Identify which cell holds the provided text, then report its (x, y) central coordinate. 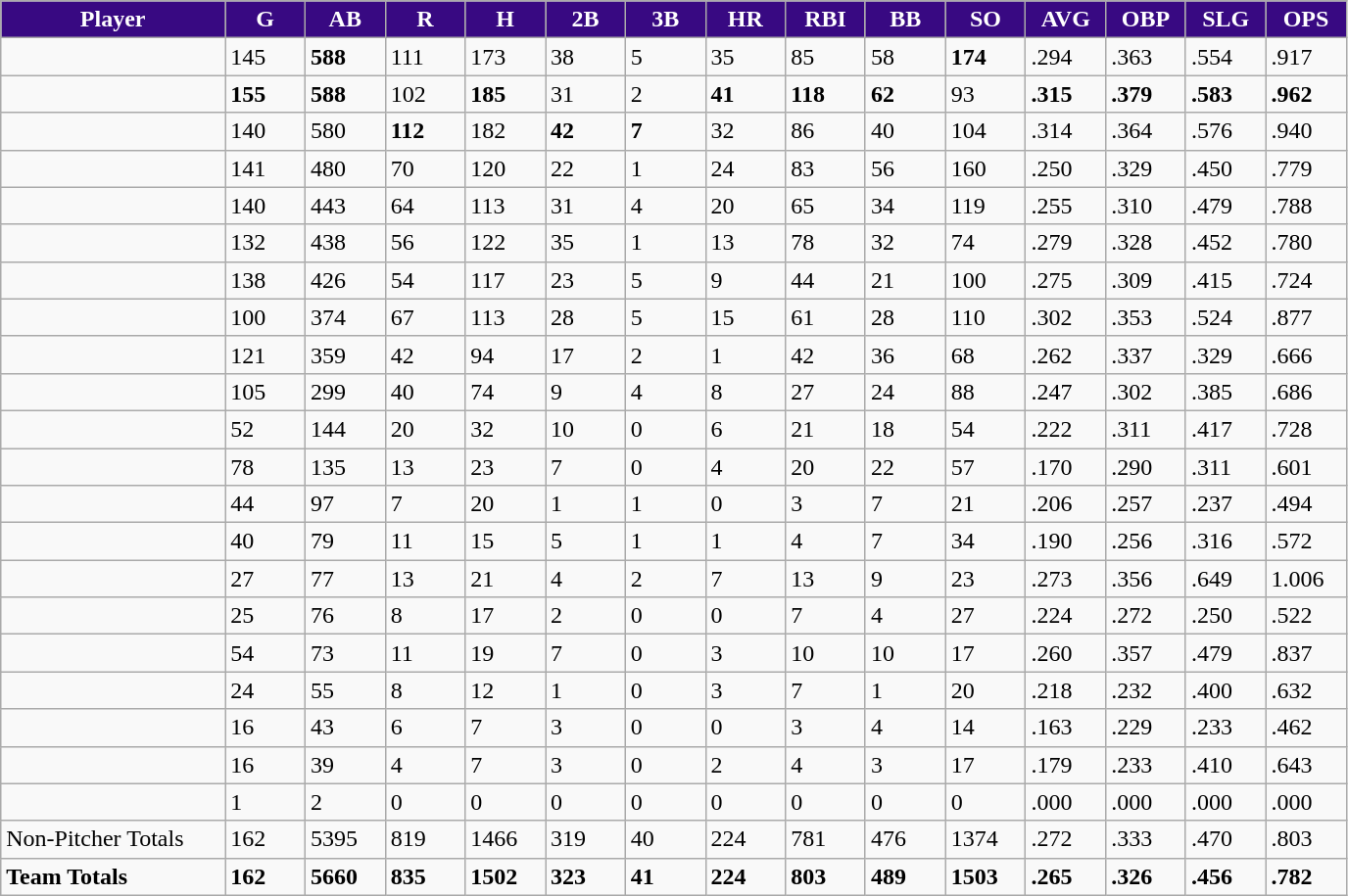
118 (826, 94)
.724 (1306, 280)
93 (986, 94)
.494 (1306, 504)
55 (345, 690)
18 (905, 429)
.353 (1146, 317)
476 (905, 839)
155 (265, 94)
.415 (1226, 280)
.314 (1066, 131)
.326 (1146, 876)
3B (665, 20)
70 (425, 168)
94 (505, 354)
489 (905, 876)
14 (986, 728)
112 (425, 131)
.310 (1146, 206)
.450 (1226, 168)
323 (586, 876)
97 (345, 504)
.554 (1226, 57)
.632 (1306, 690)
.232 (1146, 690)
HR (746, 20)
57 (986, 467)
5660 (345, 876)
.417 (1226, 429)
.190 (1066, 542)
110 (986, 317)
64 (425, 206)
.333 (1146, 839)
.229 (1146, 728)
1466 (505, 839)
803 (826, 876)
.363 (1146, 57)
.316 (1226, 542)
.877 (1306, 317)
120 (505, 168)
.572 (1306, 542)
79 (345, 542)
.262 (1066, 354)
.940 (1306, 131)
.782 (1306, 876)
.357 (1146, 653)
61 (826, 317)
141 (265, 168)
5395 (345, 839)
2B (586, 20)
R (425, 20)
.315 (1066, 94)
111 (425, 57)
AB (345, 20)
.410 (1226, 765)
RBI (826, 20)
.273 (1066, 579)
.400 (1226, 690)
480 (345, 168)
438 (345, 243)
.601 (1306, 467)
.265 (1066, 876)
138 (265, 280)
145 (265, 57)
OBP (1146, 20)
19 (505, 653)
132 (265, 243)
.379 (1146, 94)
121 (265, 354)
135 (345, 467)
38 (586, 57)
52 (265, 429)
819 (425, 839)
AVG (1066, 20)
580 (345, 131)
SLG (1226, 20)
.356 (1146, 579)
104 (986, 131)
173 (505, 57)
.788 (1306, 206)
73 (345, 653)
83 (826, 168)
.170 (1066, 467)
1502 (505, 876)
.456 (1226, 876)
OPS (1306, 20)
BB (905, 20)
.255 (1066, 206)
86 (826, 131)
.218 (1066, 690)
39 (345, 765)
1503 (986, 876)
.385 (1226, 392)
.179 (1066, 765)
299 (345, 392)
119 (986, 206)
Team Totals (114, 876)
1.006 (1306, 579)
.237 (1226, 504)
.780 (1306, 243)
.962 (1306, 94)
.452 (1226, 243)
.583 (1226, 94)
25 (265, 616)
36 (905, 354)
.649 (1226, 579)
1374 (986, 839)
.309 (1146, 280)
.522 (1306, 616)
.576 (1226, 131)
77 (345, 579)
443 (345, 206)
43 (345, 728)
781 (826, 839)
185 (505, 94)
117 (505, 280)
.779 (1306, 168)
.328 (1146, 243)
G (265, 20)
.256 (1146, 542)
.917 (1306, 57)
88 (986, 392)
.462 (1306, 728)
.470 (1226, 839)
.206 (1066, 504)
.837 (1306, 653)
122 (505, 243)
76 (345, 616)
67 (425, 317)
85 (826, 57)
.643 (1306, 765)
105 (265, 392)
.224 (1066, 616)
319 (586, 839)
.728 (1306, 429)
.524 (1226, 317)
374 (345, 317)
.222 (1066, 429)
.803 (1306, 839)
SO (986, 20)
.247 (1066, 392)
.163 (1066, 728)
.275 (1066, 280)
.294 (1066, 57)
144 (345, 429)
.337 (1146, 354)
65 (826, 206)
102 (425, 94)
359 (345, 354)
H (505, 20)
174 (986, 57)
426 (345, 280)
182 (505, 131)
160 (986, 168)
.290 (1146, 467)
.279 (1066, 243)
Non-Pitcher Totals (114, 839)
.686 (1306, 392)
12 (505, 690)
.364 (1146, 131)
58 (905, 57)
.257 (1146, 504)
68 (986, 354)
835 (425, 876)
62 (905, 94)
Player (114, 20)
.260 (1066, 653)
.666 (1306, 354)
